Determine the (x, y) coordinate at the center of the cell enclosing the given text.  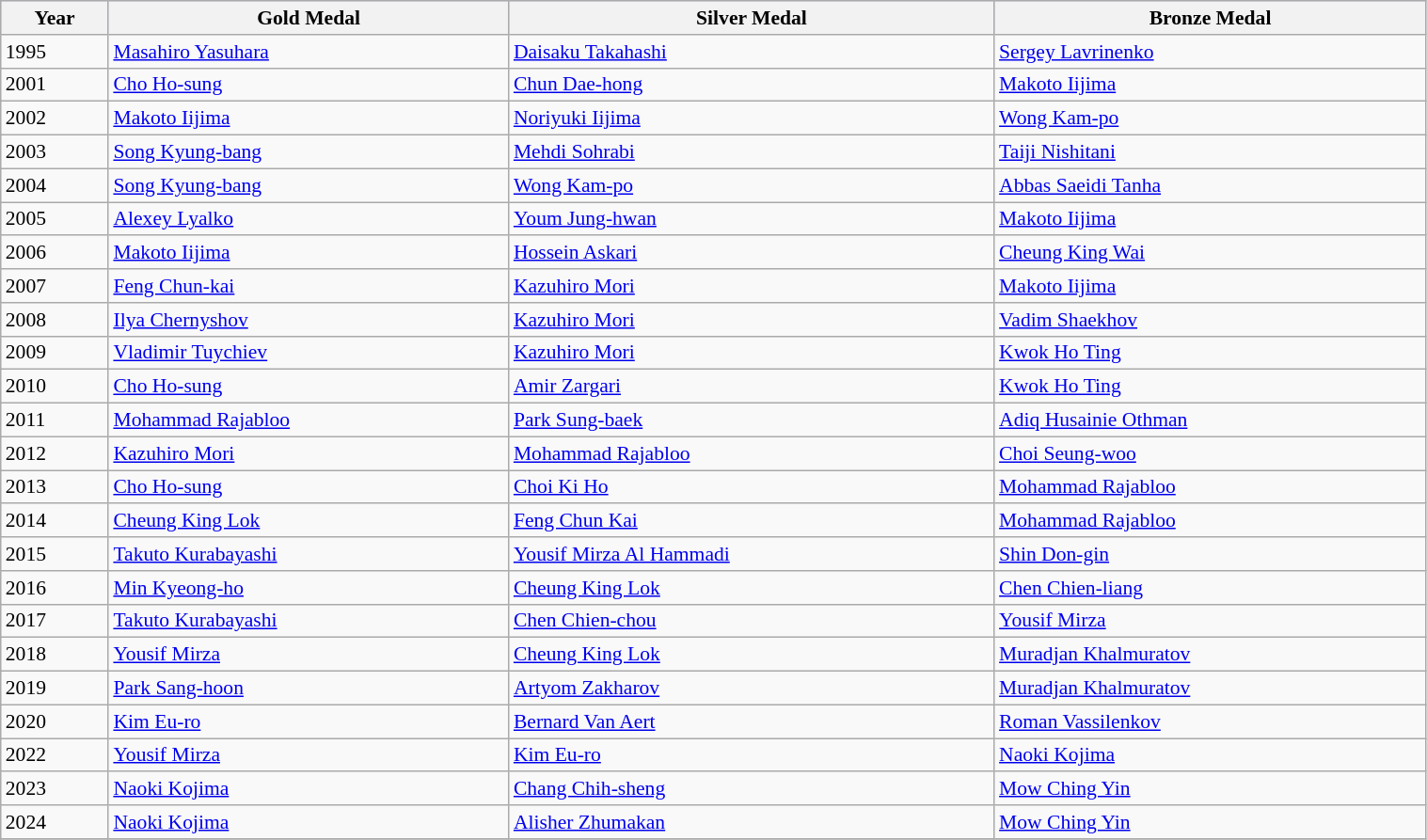
Gold Medal (309, 18)
Chun Dae-hong (752, 85)
Youm Jung-hwan (752, 219)
Daisaku Takahashi (752, 52)
2016 (55, 588)
Noriyuki Iijima (752, 119)
Silver Medal (752, 18)
Roman Vassilenkov (1210, 721)
Yousif Mirza Al Hammadi (752, 554)
2015 (55, 554)
2004 (55, 185)
Chang Chih-sheng (752, 789)
Chen Chien-liang (1210, 588)
Year (55, 18)
2014 (55, 521)
Min Kyeong-ho (309, 588)
Cheung King Wai (1210, 253)
2024 (55, 822)
2023 (55, 789)
2007 (55, 286)
Choi Seung-woo (1210, 453)
2001 (55, 85)
Bernard Van Aert (752, 721)
2003 (55, 152)
Feng Chun Kai (752, 521)
Mehdi Sohrabi (752, 152)
2008 (55, 320)
2012 (55, 453)
Hossein Askari (752, 253)
Bronze Medal (1210, 18)
Shin Don-gin (1210, 554)
Amir Zargari (752, 387)
Park Sung-baek (752, 420)
Sergey Lavrinenko (1210, 52)
2018 (55, 655)
Alexey Lyalko (309, 219)
2005 (55, 219)
Adiq Husainie Othman (1210, 420)
Alisher Zhumakan (752, 822)
Choi Ki Ho (752, 487)
2011 (55, 420)
Artyom Zakharov (752, 689)
Taiji Nishitani (1210, 152)
2013 (55, 487)
2009 (55, 353)
1995 (55, 52)
2017 (55, 621)
Vadim Shaekhov (1210, 320)
2019 (55, 689)
2002 (55, 119)
Park Sang-hoon (309, 689)
Vladimir Tuychiev (309, 353)
Chen Chien-chou (752, 621)
2010 (55, 387)
Ilya Chernyshov (309, 320)
Abbas Saeidi Tanha (1210, 185)
Masahiro Yasuhara (309, 52)
Feng Chun-kai (309, 286)
2006 (55, 253)
2020 (55, 721)
2022 (55, 755)
